For the text-containing cell, return its midpoint in [x, y] coordinate format. 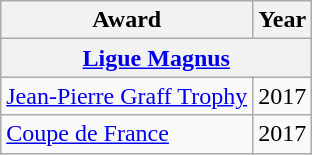
Coupe de France [127, 134]
Jean-Pierre Graff Trophy [127, 96]
Award [127, 20]
Year [282, 20]
Ligue Magnus [156, 58]
